Extract the [X, Y] coordinate from the center of the cell holding the provided text.  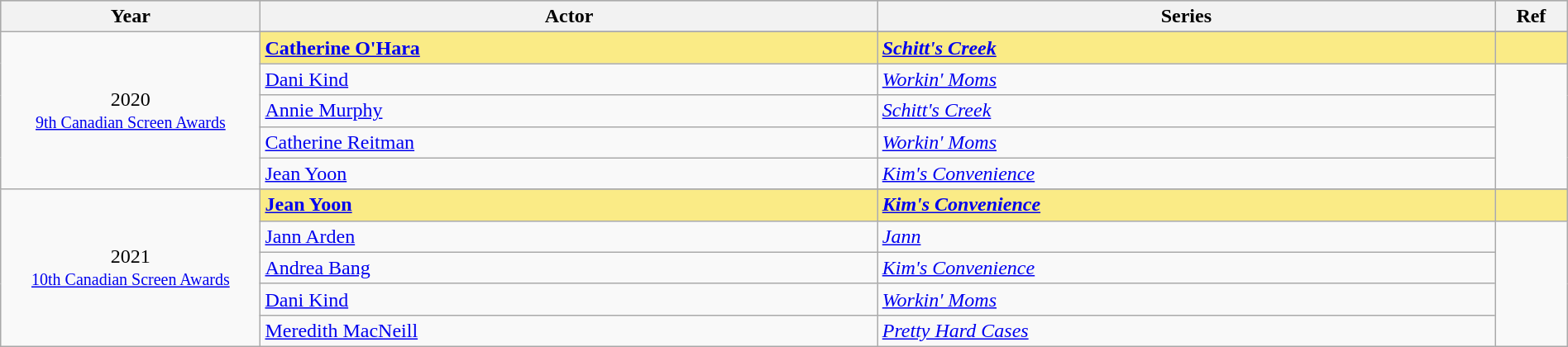
Jann Arden [569, 236]
Annie Murphy [569, 111]
Catherine O'Hara [569, 48]
Andrea Bang [569, 268]
2020 9th Canadian Screen Awards [131, 111]
Meredith MacNeill [569, 330]
Ref [1532, 17]
Catherine Reitman [569, 142]
Series [1186, 17]
Jann [1186, 236]
2021 10th Canadian Screen Awards [131, 268]
Pretty Hard Cases [1186, 330]
Actor [569, 17]
Year [131, 17]
